Detect which cell encompasses the target text, then output its [X, Y] center coordinate. 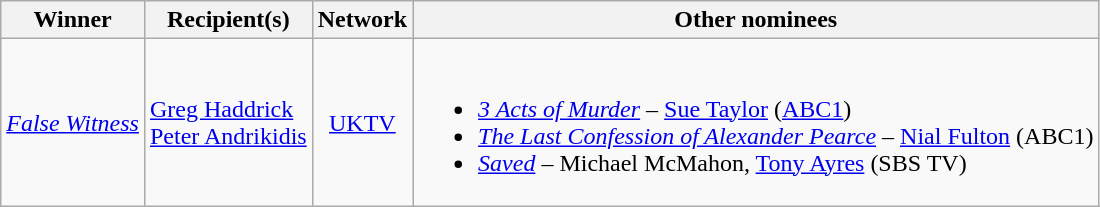
UKTV [362, 122]
Recipient(s) [228, 20]
3 Acts of Murder – Sue Taylor (ABC1)The Last Confession of Alexander Pearce – Nial Fulton (ABC1)Saved – Michael McMahon, Tony Ayres (SBS TV) [756, 122]
False Witness [73, 122]
Network [362, 20]
Greg Haddrick Peter Andrikidis [228, 122]
Other nominees [756, 20]
Winner [73, 20]
